Determine the (x, y) coordinate at the center of the cell enclosing the given text.  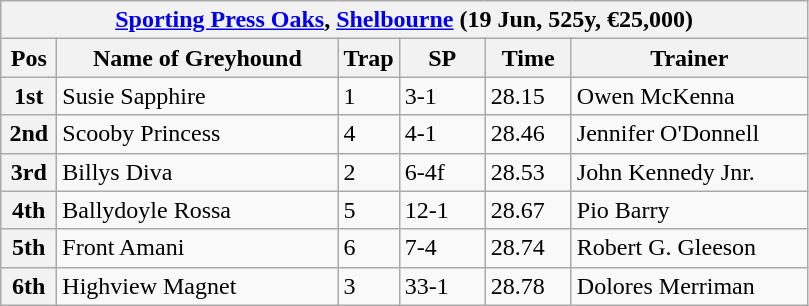
Owen McKenna (689, 96)
Trap (368, 58)
28.78 (528, 286)
Robert G. Gleeson (689, 248)
4-1 (442, 134)
1st (29, 96)
Pos (29, 58)
6-4f (442, 172)
5th (29, 248)
6 (368, 248)
28.46 (528, 134)
Name of Greyhound (198, 58)
2 (368, 172)
6th (29, 286)
7-4 (442, 248)
Front Amani (198, 248)
2nd (29, 134)
John Kennedy Jnr. (689, 172)
Scooby Princess (198, 134)
3rd (29, 172)
Highview Magnet (198, 286)
Billys Diva (198, 172)
4 (368, 134)
3 (368, 286)
Time (528, 58)
SP (442, 58)
3-1 (442, 96)
28.53 (528, 172)
Sporting Press Oaks, Shelbourne (19 Jun, 525y, €25,000) (404, 20)
1 (368, 96)
Ballydoyle Rossa (198, 210)
28.74 (528, 248)
12-1 (442, 210)
Pio Barry (689, 210)
Jennifer O'Donnell (689, 134)
28.67 (528, 210)
Dolores Merriman (689, 286)
4th (29, 210)
Trainer (689, 58)
Susie Sapphire (198, 96)
5 (368, 210)
28.15 (528, 96)
33-1 (442, 286)
